Return the (x, y) coordinate for the center point of the cell that contains the specified text.  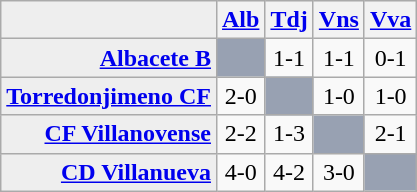
4-2 (289, 172)
Torredonjimeno CF (109, 96)
0-1 (390, 58)
Albacete B (109, 58)
4-0 (240, 172)
Tdj (289, 20)
Vva (390, 20)
CD Villanueva (109, 172)
2-1 (390, 134)
2-2 (240, 134)
3-0 (338, 172)
2-0 (240, 96)
CF Villanovense (109, 134)
Alb (240, 20)
Vns (338, 20)
1-3 (289, 134)
